For the text-containing cell, return its midpoint in (x, y) coordinate format. 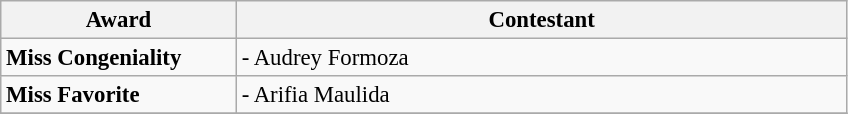
- Arifia Maulida (542, 95)
- Audrey Formoza (542, 58)
Award (119, 20)
Miss Congeniality (119, 58)
Contestant (542, 20)
Miss Favorite (119, 95)
